For the text-containing cell, return its midpoint in [x, y] coordinate format. 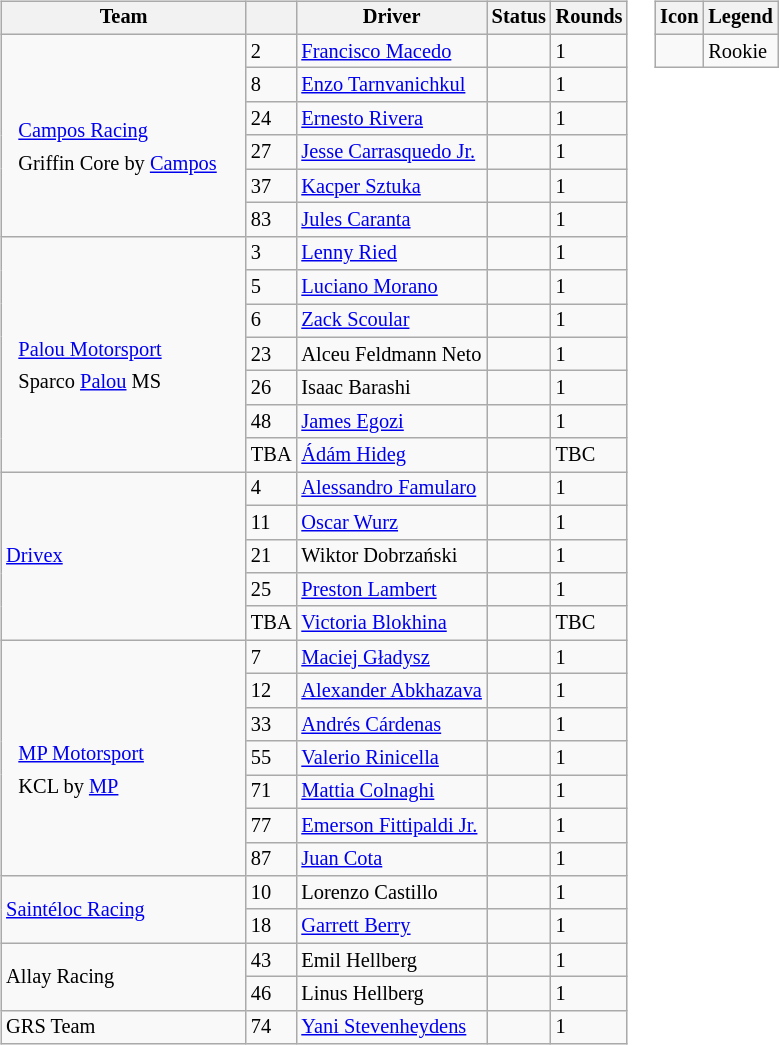
77 [271, 825]
21 [271, 556]
5 [271, 287]
Alceu Feldmann Neto [391, 354]
48 [271, 422]
MP Motorsport KCL by MP [124, 758]
Zack Scoular [391, 321]
Sparco Palou MS [90, 382]
Palou Motorsport [90, 350]
Preston Lambert [391, 590]
37 [271, 186]
Rounds [590, 18]
Francisco Macedo [391, 51]
46 [271, 994]
Driver [391, 18]
Emil Hellberg [391, 960]
27 [271, 152]
25 [271, 590]
Alexander Abkhazava [391, 691]
Lorenzo Castillo [391, 893]
Alessandro Famularo [391, 489]
Emerson Fittipaldi Jr. [391, 825]
2 [271, 51]
Allay Racing [124, 976]
KCL by MP [81, 786]
Rookie [740, 51]
Wiktor Dobrzański [391, 556]
Campos Racing [118, 131]
7 [271, 657]
3 [271, 253]
26 [271, 388]
Legend [740, 18]
24 [271, 119]
Jules Caranta [391, 220]
12 [271, 691]
Maciej Gładysz [391, 657]
71 [271, 792]
Ádám Hideg [391, 455]
74 [271, 1027]
Griffin Core by Campos [118, 163]
43 [271, 960]
Valerio Rinicella [391, 758]
11 [271, 522]
4 [271, 489]
Icon [679, 18]
23 [271, 354]
Saintéloc Racing [124, 910]
MP Motorsport [81, 754]
33 [271, 724]
Isaac Barashi [391, 388]
Jesse Carrasquedo Jr. [391, 152]
Juan Cota [391, 859]
James Egozi [391, 422]
87 [271, 859]
Yani Stevenheydens [391, 1027]
GRS Team [124, 1027]
Andrés Cárdenas [391, 724]
Mattia Colnaghi [391, 792]
6 [271, 321]
Team [124, 18]
Linus Hellberg [391, 994]
Ernesto Rivera [391, 119]
8 [271, 85]
Luciano Morano [391, 287]
Victoria Blokhina [391, 623]
55 [271, 758]
Oscar Wurz [391, 522]
Campos Racing Griffin Core by Campos [124, 135]
Garrett Berry [391, 926]
Kacper Sztuka [391, 186]
Drivex [124, 556]
10 [271, 893]
83 [271, 220]
Palou Motorsport Sparco Palou MS [124, 354]
Enzo Tarnvanichkul [391, 85]
Status [519, 18]
18 [271, 926]
Lenny Ried [391, 253]
